Pinpoint the cell where the given text exists, returning its [X, Y] midpoint coordinate. 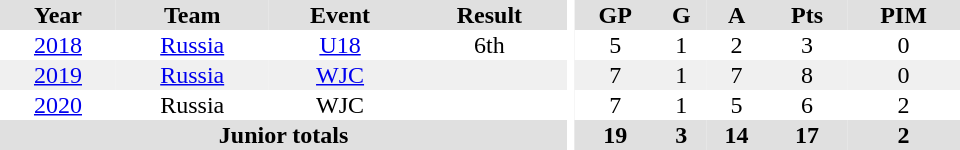
GP [616, 15]
Junior totals [284, 135]
A [736, 15]
Pts [807, 15]
PIM [904, 15]
2018 [58, 45]
14 [736, 135]
U18 [340, 45]
19 [616, 135]
Team [192, 15]
Result [490, 15]
Event [340, 15]
G [682, 15]
2019 [58, 75]
2020 [58, 105]
6 [807, 105]
8 [807, 75]
Year [58, 15]
6th [490, 45]
17 [807, 135]
